Pinpoint the cell where the given text exists, returning its (x, y) midpoint coordinate. 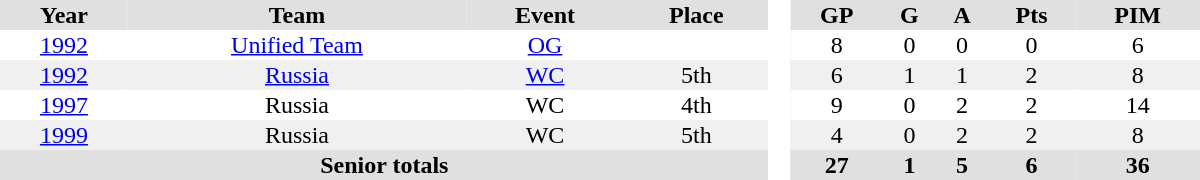
G (909, 15)
Place (696, 15)
Team (297, 15)
OG (545, 45)
Unified Team (297, 45)
5 (962, 165)
4 (836, 135)
4th (696, 105)
1997 (64, 105)
GP (836, 15)
Event (545, 15)
PIM (1138, 15)
14 (1138, 105)
Pts (1032, 15)
A (962, 15)
9 (836, 105)
Year (64, 15)
36 (1138, 165)
1999 (64, 135)
27 (836, 165)
Senior totals (384, 165)
